For the text-containing cell, return its midpoint in (x, y) coordinate format. 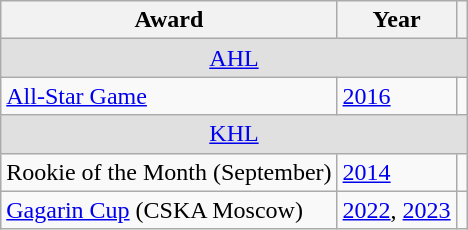
2014 (396, 172)
2022, 2023 (396, 210)
All-Star Game (169, 96)
Year (396, 20)
Rookie of the Month (September) (169, 172)
Gagarin Cup (CSKA Moscow) (169, 210)
AHL (234, 58)
2016 (396, 96)
KHL (234, 134)
Award (169, 20)
